Scan for the cell matching the given text and deliver its [x, y] coordinate at center. 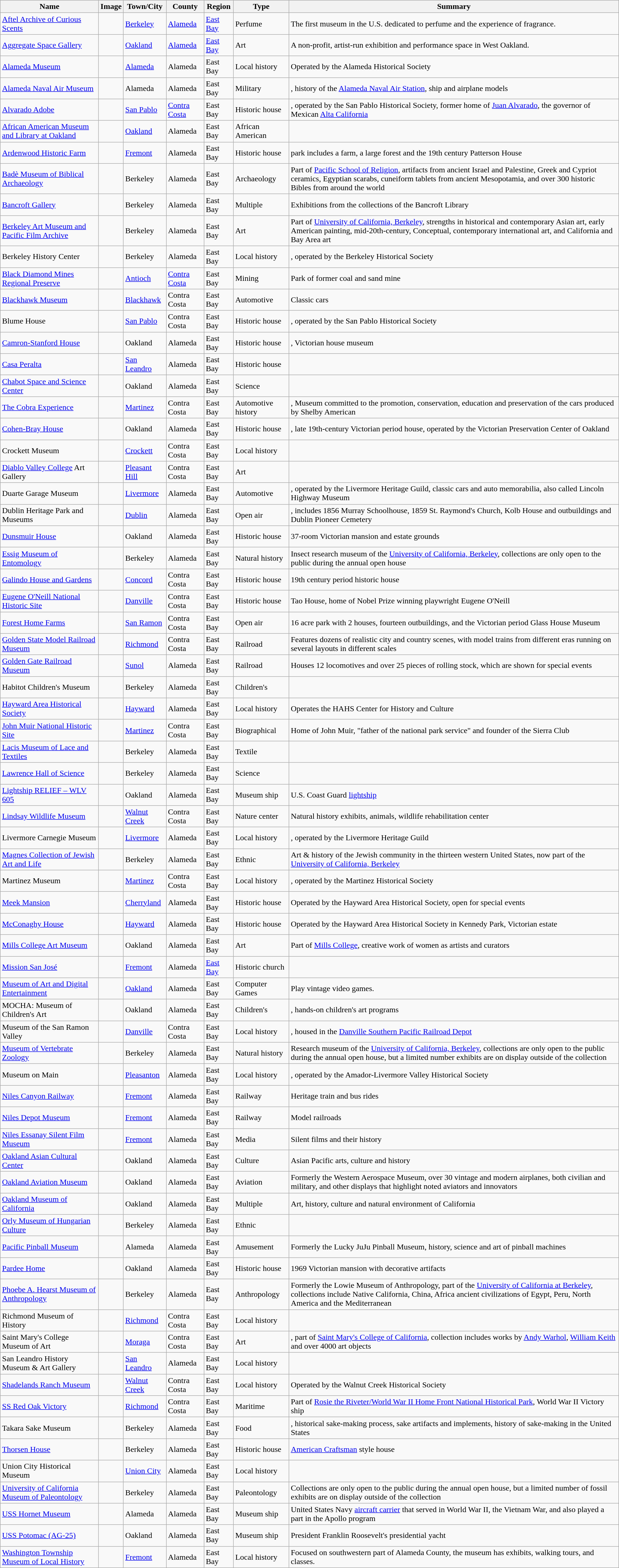
Features dozens of realistic city and country scenes, with model trains from different eras running on several layouts in different scales [454, 644]
Alvarado Adobe [50, 110]
Amusement [261, 1246]
Richmond Museum of History [50, 1320]
Magnes Collection of Jewish Art and Life [50, 859]
, history of the Alameda Naval Air Station, ship and airplane models [454, 88]
Dunsmuir House [50, 537]
Operated by the Hayward Area Historical Society in Kennedy Park, Victorian estate [454, 924]
Region [219, 7]
Park of former coal and sand mine [454, 278]
Formerly the Lucky JuJu Pinball Museum, history, science and art of pinball machines [454, 1246]
Archaeology [261, 179]
Moraga [145, 1342]
Lawrence Hall of Science [50, 773]
Galindo House and Gardens [50, 580]
Part of Mills College, creative work of women as artists and curators [454, 945]
Ardenwood Historic Farm [50, 153]
Automotive history [261, 408]
, operated by the San Pablo Historical Society [454, 322]
Focused on southwestern part of Alameda County, the museum has exhibits, walking tours, and classes. [454, 1557]
Forest Home Farms [50, 623]
Pleasant Hill [145, 472]
Blume House [50, 322]
Orly Museum of Hungarian Culture [50, 1225]
Pleasanton [145, 1074]
The Cobra Experience [50, 408]
Camron-Stanford House [50, 343]
Oakland Aviation Museum [50, 1182]
Home of John Muir, "father of the national park service" and founder of the Sierra Club [454, 730]
16 acre park with 2 houses, fourteen outbuildings, and the Victorian period Glass House Museum [454, 623]
United States Navy aircraft carrier that served in World War II, the Vietnam War, and also played a part in the Apollo program [454, 1514]
Paleontology [261, 1493]
Eugene O'Neill National Historic Site [50, 601]
SS Red Oak Victory [50, 1407]
, operated by the Amador-Livermore Valley Historical Society [454, 1074]
Dublin [145, 515]
The first museum in the U.S. dedicated to perfume and the experience of fragrance. [454, 24]
park includes a farm, a large forest and the 19th century Patterson House [454, 153]
Summary [454, 7]
Nature center [261, 816]
Niles Essanay Silent Film Museum [50, 1139]
San Ramon [145, 623]
USS Hornet Museum [50, 1514]
Culture [261, 1160]
Chabot Space and Science Center [50, 386]
Habitot Children's Museum [50, 687]
Shadelands Ranch Museum [50, 1385]
Bancroft Gallery [50, 204]
San Leandro History Museum & Art Gallery [50, 1364]
Golden Gate Railroad Museum [50, 666]
, includes 1856 Murray Schoolhouse, 1859 St. Raymond's Church, Kolb House and outbuildings and Dublin Pioneer Cemetery [454, 515]
Essig Museum of Entomology [50, 558]
Diablo Valley College Art Gallery [50, 472]
, Museum committed to the promotion, conservation, education and preservation of the cars produced by Shelby American [454, 408]
Classic cars [454, 300]
Union City Historical Museum [50, 1471]
Martinez Museum [50, 881]
, operated by the Livermore Heritage Guild [454, 838]
Lacis Museum of Lace and Textiles [50, 752]
, late 19th-century Victorian period house, operated by the Victorian Preservation Center of Oakland [454, 429]
County [185, 7]
John Muir National Historic Site [50, 730]
Golden State Model Railroad Museum [50, 644]
, part of Saint Mary's College of California, collection includes works by Andy Warhol, William Keith and over 4000 art objects [454, 1342]
Part of Rosie the Riveter/World War II Home Front National Historical Park, World War II Victory ship [454, 1407]
Houses 12 locomotives and over 25 pieces of rolling stock, which are shown for special events [454, 666]
, housed in the Danville Southern Pacific Railroad Depot [454, 1031]
President Franklin Roosevelt's presidential yacht [454, 1536]
Tao House, home of Nobel Prize winning playwright Eugene O'Neill [454, 601]
Mining [261, 278]
Blackhawk Museum [50, 300]
Phoebe A. Hearst Museum of Anthropology [50, 1294]
Museum on Main [50, 1074]
, operated by the Livermore Heritage Guild, classic cars and auto memorabilia, also called Lincoln Highway Museum [454, 494]
Silent films and their history [454, 1139]
Meek Mansion [50, 902]
Crockett Museum [50, 451]
African American [261, 131]
37-room Victorian mansion and estate grounds [454, 537]
A non-profit, artist-run exhibition and performance space in West Oakland. [454, 45]
Dublin Heritage Park and Museums [50, 515]
Mission San José [50, 967]
Sunol [145, 666]
, operated by the San Pablo Historical Society, former home of Juan Alvarado, the governor of Mexican Alta California [454, 110]
Heritage train and bus rides [454, 1096]
Lightship RELIEF – WLV 605 [50, 795]
Image [111, 7]
Antioch [145, 278]
Casa Peralta [50, 365]
Pacific Pinball Museum [50, 1246]
Cherryland [145, 902]
Historic church [261, 967]
Aftel Archive of Curious Scents [50, 24]
Asian Pacific arts, culture and history [454, 1160]
Berkeley Art Museum and Pacific Film Archive [50, 231]
Operated by the Hayward Area Historical Society, open for special events [454, 902]
Insect research museum of the University of California, Berkeley, collections are only open to the public during the annual open house [454, 558]
Oakland Asian Cultural Center [50, 1160]
Name [50, 7]
Operates the HAHS Center for History and Culture [454, 709]
Model railroads [454, 1117]
Blackhawk [145, 300]
Play vintage video games. [454, 988]
Computer Games [261, 988]
Lindsay Wildlife Museum [50, 816]
Takara Sake Museum [50, 1428]
Washington Township Museum of Local History [50, 1557]
Town/City [145, 7]
University of California Museum of Paleontology [50, 1493]
Badè Museum of Biblical Archaeology [50, 179]
Mills College Art Museum [50, 945]
Aviation [261, 1182]
Oakland Museum of California [50, 1203]
Union City [145, 1471]
American Craftsman style house [454, 1450]
Black Diamond Mines Regional Preserve [50, 278]
Concord [145, 580]
Aggregate Space Gallery [50, 45]
Saint Mary's College Museum of Art [50, 1342]
, operated by the Martinez Historical Society [454, 881]
Museum of Vertebrate Zoology [50, 1053]
Anthropology [261, 1294]
, hands-on children's art programs [454, 1010]
Food [261, 1428]
Exhibitions from the collections of the Bancroft Library [454, 204]
U.S. Coast Guard lightship [454, 795]
African American Museum and Library at Oakland [50, 131]
Operated by the Alameda Historical Society [454, 67]
Hayward Area Historical Society [50, 709]
Niles Depot Museum [50, 1117]
Perfume [261, 24]
, operated by the Berkeley Historical Society [454, 257]
MOCHA: Museum of Children's Art [50, 1010]
, Victorian house museum [454, 343]
USS Potomac (AG-25) [50, 1536]
Livermore Carnegie Museum [50, 838]
Duarte Garage Museum [50, 494]
Crockett [145, 451]
Art, history, culture and natural environment of California [454, 1203]
Military [261, 88]
Media [261, 1139]
Niles Canyon Railway [50, 1096]
Biographical [261, 730]
Art & history of the Jewish community in the thirteen western United States, now part of the University of California, Berkeley [454, 859]
Natural history exhibits, animals, wildlife rehabilitation center [454, 816]
Pardee Home [50, 1268]
Museum of Art and Digital Entertainment [50, 988]
Alameda Naval Air Museum [50, 88]
Berkeley History Center [50, 257]
, historical sake-making process, sake artifacts and implements, history of sake-making in the United States [454, 1428]
Thorsen House [50, 1450]
Operated by the Walnut Creek Historical Society [454, 1385]
19th century period historic house [454, 580]
McConaghy House [50, 924]
Alameda Museum [50, 67]
Type [261, 7]
1969 Victorian mansion with decorative artifacts [454, 1268]
Cohen-Bray House [50, 429]
Museum of the San Ramon Valley [50, 1031]
Textile [261, 752]
Maritime [261, 1407]
